Detect which cell encompasses the target text, then output its [X, Y] center coordinate. 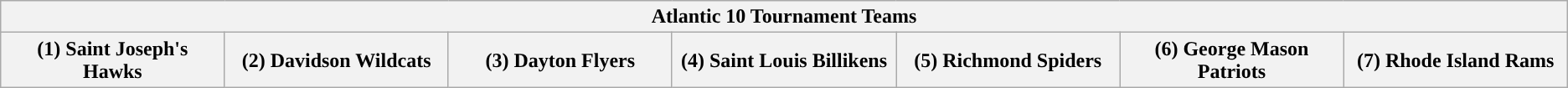
(3) Dayton Flyers [560, 60]
(6) George Mason Patriots [1231, 60]
(4) Saint Louis Billikens [784, 60]
(2) Davidson Wildcats [337, 60]
Atlantic 10 Tournament Teams [784, 17]
(5) Richmond Spiders [1008, 60]
(7) Rhode Island Rams [1456, 60]
(1) Saint Joseph's Hawks [112, 60]
